Capture the cell that displays the provided text and extract its (X, Y) central coordinate. 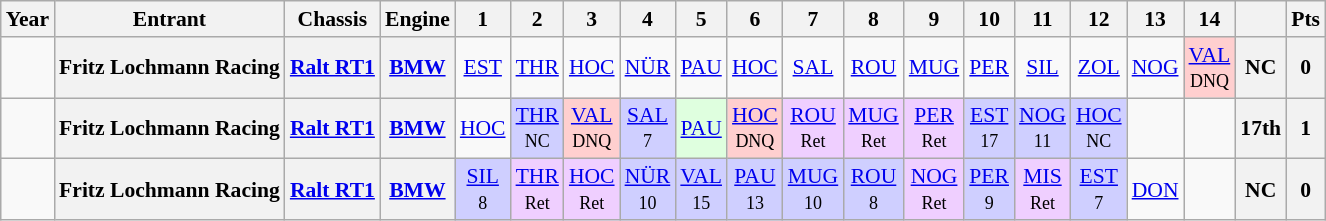
ROU8 (874, 190)
5 (701, 19)
NOG (1156, 68)
8 (874, 19)
2 (538, 19)
Engine (418, 19)
ROURet (814, 128)
9 (934, 19)
DON (1156, 190)
EST (483, 68)
10 (989, 19)
PAU13 (755, 190)
HOCRet (592, 190)
11 (1042, 19)
PERRet (934, 128)
NÜR10 (648, 190)
HOCDNQ (755, 128)
MUG10 (814, 190)
MUGRet (874, 128)
NOGRet (934, 190)
NOG11 (1042, 128)
THR (538, 68)
Chassis (332, 19)
EST17 (989, 128)
PER9 (989, 190)
HOCNC (1099, 128)
12 (1099, 19)
EST7 (1099, 190)
SIL (1042, 68)
PER (989, 68)
17th (1260, 128)
SAL7 (648, 128)
Entrant (170, 19)
THRNC (538, 128)
VAL15 (701, 190)
MISRet (1042, 190)
7 (814, 19)
SAL (814, 68)
ROU (874, 68)
3 (592, 19)
NÜR (648, 68)
14 (1210, 19)
MUG (934, 68)
13 (1156, 19)
4 (648, 19)
SIL8 (483, 190)
THRRet (538, 190)
Year (28, 19)
Pts (1306, 19)
6 (755, 19)
ZOL (1099, 68)
